Search for the cell housing the specified text and yield its [X, Y] center coordinate. 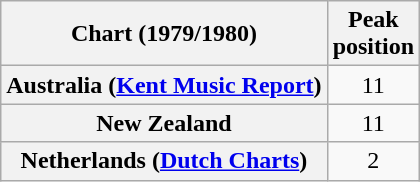
Australia (Kent Music Report) [164, 85]
Netherlands (Dutch Charts) [164, 161]
Chart (1979/1980) [164, 34]
2 [373, 161]
New Zealand [164, 123]
Peakposition [373, 34]
